Scan for the cell matching the given text and deliver its (X, Y) coordinate at center. 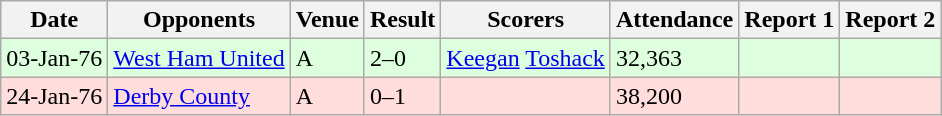
Venue (327, 20)
West Ham United (199, 58)
Derby County (199, 96)
Scorers (526, 20)
Result (402, 20)
03-Jan-76 (54, 58)
38,200 (674, 96)
Report 2 (890, 20)
24-Jan-76 (54, 96)
Attendance (674, 20)
Date (54, 20)
Opponents (199, 20)
0–1 (402, 96)
Report 1 (790, 20)
Keegan Toshack (526, 58)
32,363 (674, 58)
2–0 (402, 58)
